Return [X, Y] of the center of cell containing provided text 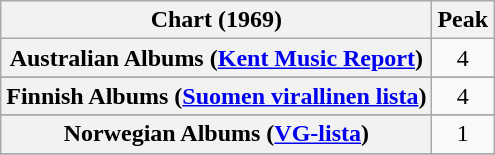
Norwegian Albums (VG-lista) [216, 134]
Australian Albums (Kent Music Report) [216, 58]
Finnish Albums (Suomen virallinen lista) [216, 96]
Chart (1969) [216, 20]
1 [463, 134]
Peak [463, 20]
